Return the (X, Y) coordinate for the center point of the cell that contains the specified text.  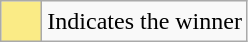
Indicates the winner (145, 22)
